From the cell containing the given text, extract its center point as [X, Y] coordinate. 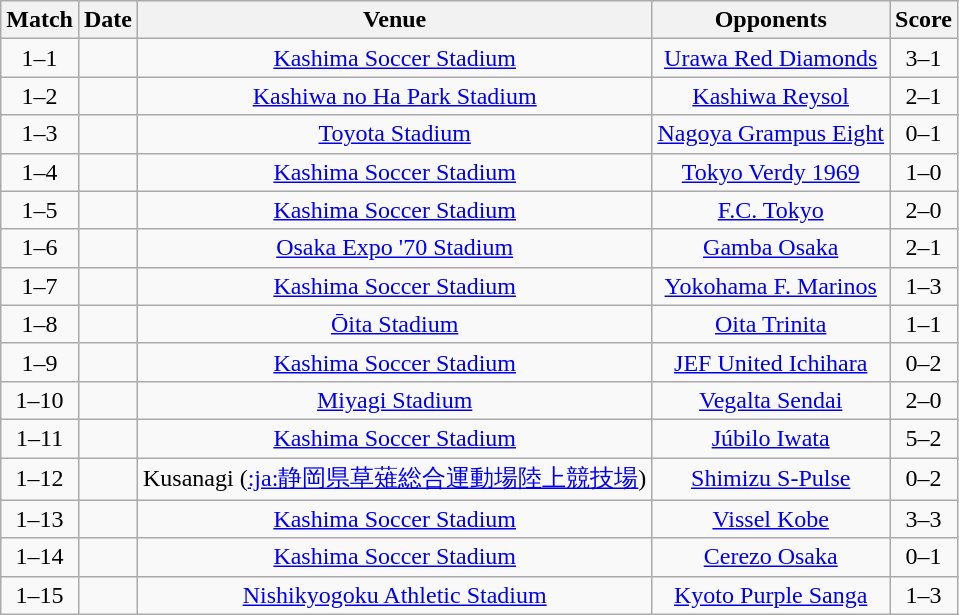
Tokyo Verdy 1969 [771, 172]
Júbilo Iwata [771, 438]
Kyoto Purple Sanga [771, 595]
JEF United Ichihara [771, 362]
Match [40, 20]
1–6 [40, 248]
5–2 [924, 438]
Opponents [771, 20]
Kashiwa no Ha Park Stadium [395, 96]
1–10 [40, 400]
Vegalta Sendai [771, 400]
1–9 [40, 362]
1–14 [40, 557]
Kusanagi (:ja:静岡県草薙総合運動場陸上競技場) [395, 480]
Miyagi Stadium [395, 400]
F.C. Tokyo [771, 210]
1–5 [40, 210]
Date [108, 20]
1–4 [40, 172]
Yokohama F. Marinos [771, 286]
Vissel Kobe [771, 519]
1–12 [40, 480]
Shimizu S-Pulse [771, 480]
Gamba Osaka [771, 248]
Nagoya Grampus Eight [771, 134]
Oita Trinita [771, 324]
1–7 [40, 286]
1–11 [40, 438]
1–0 [924, 172]
Score [924, 20]
Venue [395, 20]
1–8 [40, 324]
Nishikyogoku Athletic Stadium [395, 595]
Cerezo Osaka [771, 557]
Kashiwa Reysol [771, 96]
Osaka Expo '70 Stadium [395, 248]
1–15 [40, 595]
1–13 [40, 519]
3–3 [924, 519]
Urawa Red Diamonds [771, 58]
Ōita Stadium [395, 324]
1–2 [40, 96]
Toyota Stadium [395, 134]
3–1 [924, 58]
